Scan for the cell matching the given text and deliver its [X, Y] coordinate at center. 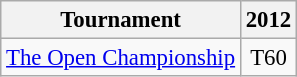
2012 [268, 20]
T60 [268, 58]
Tournament [121, 20]
The Open Championship [121, 58]
